Return (x, y) of the center of cell containing provided text 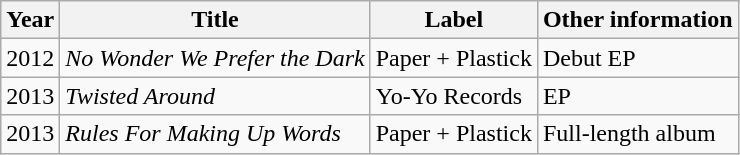
Title (215, 20)
Full-length album (638, 134)
Twisted Around (215, 96)
Year (30, 20)
2012 (30, 58)
Rules For Making Up Words (215, 134)
Yo-Yo Records (454, 96)
Label (454, 20)
Debut EP (638, 58)
No Wonder We Prefer the Dark (215, 58)
EP (638, 96)
Other information (638, 20)
